Identify which cell holds the provided text, then report its (x, y) central coordinate. 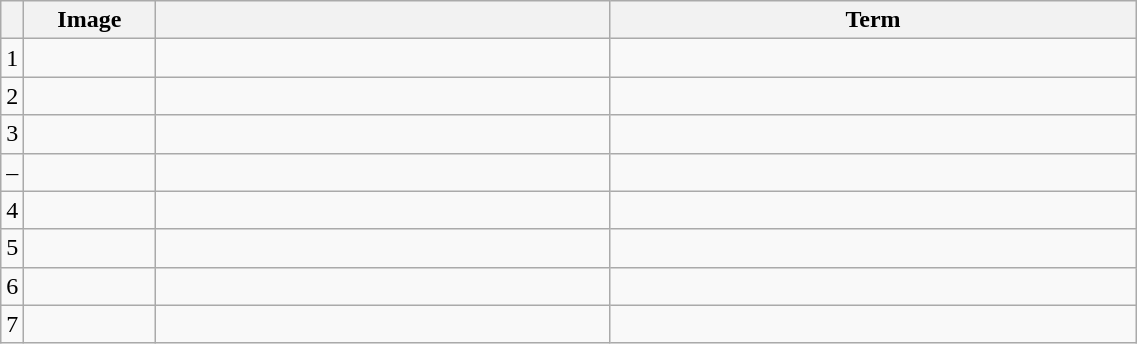
– (12, 172)
Term (873, 20)
7 (12, 324)
2 (12, 96)
6 (12, 286)
4 (12, 210)
3 (12, 134)
Image (90, 20)
5 (12, 248)
1 (12, 58)
